Detect which cell encompasses the target text, then output its [X, Y] center coordinate. 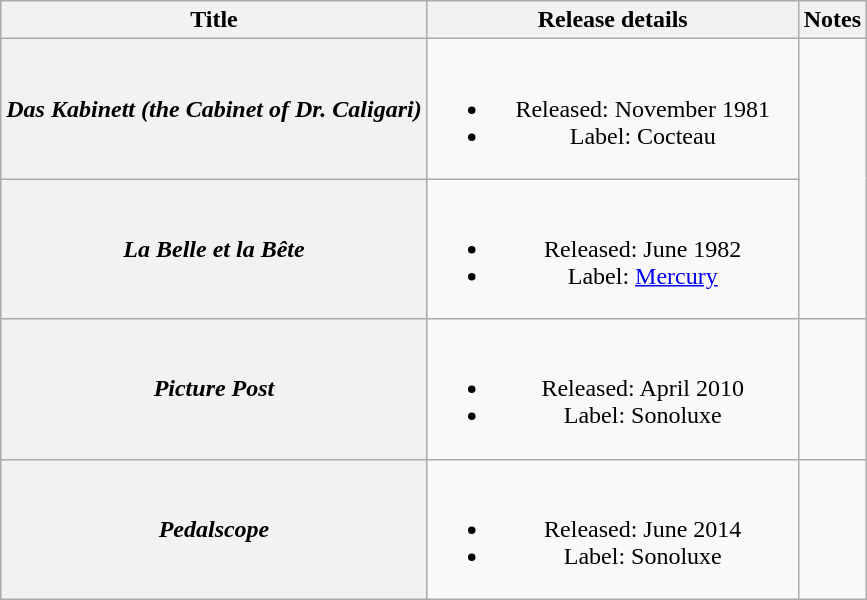
Notes [832, 20]
Pedalscope [214, 529]
Release details [612, 20]
La Belle et la Bête [214, 249]
Released: April 2010Label: Sonoluxe [612, 389]
Title [214, 20]
Released: November 1981Label: Cocteau [612, 109]
Released: June 2014Label: Sonoluxe [612, 529]
Das Kabinett (the Cabinet of Dr. Caligari) [214, 109]
Picture Post [214, 389]
Released: June 1982Label: Mercury [612, 249]
